Search for the cell housing the specified text and yield its [x, y] center coordinate. 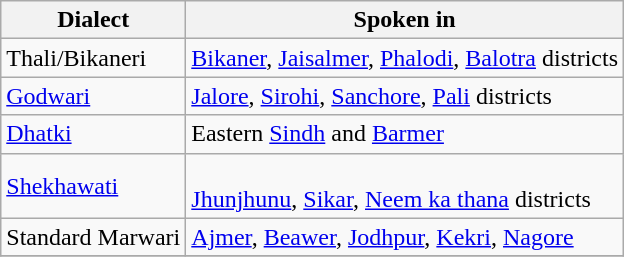
Eastern Sindh and Barmer [405, 134]
Bikaner, Jaisalmer, Phalodi, Balotra districts [405, 58]
Thali/Bikaneri [94, 58]
Spoken in [405, 20]
Jhunjhunu, Sikar, Neem ka thana districts [405, 186]
Godwari [94, 96]
Ajmer, Beawer, Jodhpur, Kekri, Nagore [405, 237]
Jalore, Sirohi, Sanchore, Pali districts [405, 96]
Standard Marwari [94, 237]
Dhatki [94, 134]
Shekhawati [94, 186]
Dialect [94, 20]
